Output the (x, y) coordinate of the center of the cell containing the given text.  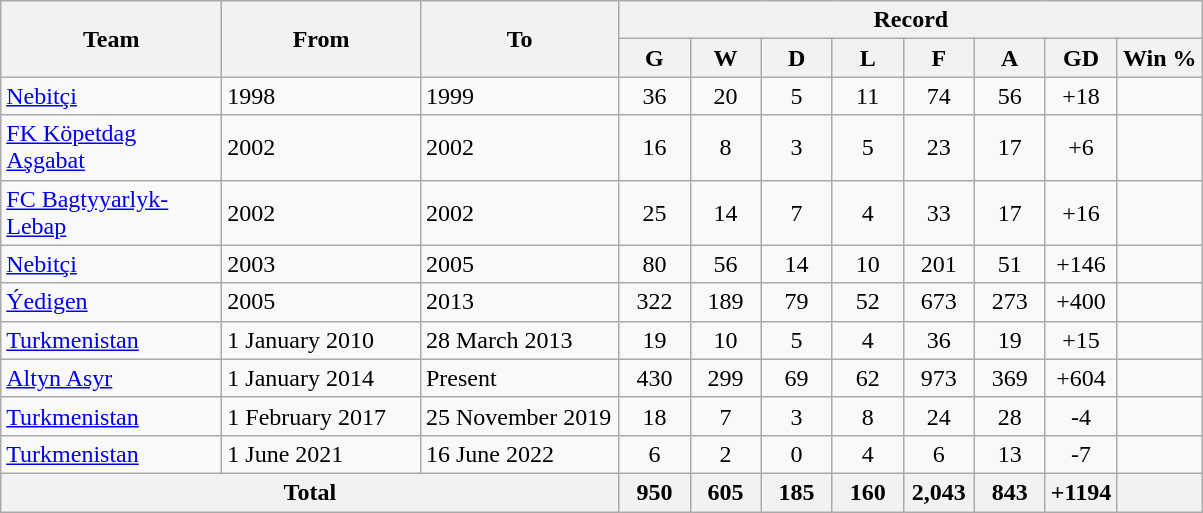
+604 (1080, 378)
G (654, 58)
273 (1010, 302)
16 June 2022 (520, 454)
Team (112, 39)
+6 (1080, 148)
201 (938, 264)
62 (868, 378)
1 January 2010 (322, 340)
+1194 (1080, 492)
Ýedigen (112, 302)
+400 (1080, 302)
322 (654, 302)
185 (796, 492)
0 (796, 454)
Present (520, 378)
430 (654, 378)
950 (654, 492)
2,043 (938, 492)
FK Köpetdag Aşgabat (112, 148)
33 (938, 212)
369 (1010, 378)
24 (938, 416)
F (938, 58)
2 (726, 454)
FC Bagtyyarlyk-Lebap (112, 212)
A (1010, 58)
28 March 2013 (520, 340)
74 (938, 96)
973 (938, 378)
+146 (1080, 264)
Total (310, 492)
Altyn Asyr (112, 378)
1998 (322, 96)
To (520, 39)
2003 (322, 264)
W (726, 58)
189 (726, 302)
80 (654, 264)
28 (1010, 416)
1 June 2021 (322, 454)
25 (654, 212)
-7 (1080, 454)
25 November 2019 (520, 416)
160 (868, 492)
1 February 2017 (322, 416)
L (868, 58)
51 (1010, 264)
299 (726, 378)
Record (911, 20)
18 (654, 416)
843 (1010, 492)
16 (654, 148)
+18 (1080, 96)
11 (868, 96)
-4 (1080, 416)
79 (796, 302)
69 (796, 378)
Win % (1160, 58)
2013 (520, 302)
+16 (1080, 212)
673 (938, 302)
1999 (520, 96)
52 (868, 302)
605 (726, 492)
+15 (1080, 340)
D (796, 58)
13 (1010, 454)
From (322, 39)
GD (1080, 58)
1 January 2014 (322, 378)
23 (938, 148)
20 (726, 96)
